Return the (x, y) coordinate for the center point of the cell that contains the specified text.  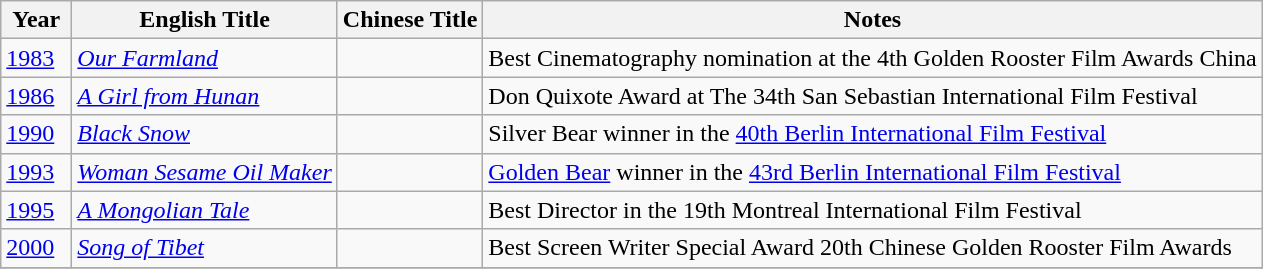
Notes (872, 20)
Don Quixote Award at The 34th San Sebastian International Film Festival (872, 96)
English Title (204, 20)
1995 (36, 210)
1993 (36, 172)
Black Snow (204, 134)
Year (36, 20)
2000 (36, 248)
Our Farmland (204, 58)
Song of Tibet (204, 248)
A Mongolian Tale (204, 210)
Silver Bear winner in the 40th Berlin International Film Festival (872, 134)
Chinese Title (410, 20)
Woman Sesame Oil Maker (204, 172)
A Girl from Hunan (204, 96)
1986 (36, 96)
Best Cinematography nomination at the 4th Golden Rooster Film Awards China (872, 58)
1990 (36, 134)
1983 (36, 58)
Best Screen Writer Special Award 20th Chinese Golden Rooster Film Awards (872, 248)
Golden Bear winner in the 43rd Berlin International Film Festival (872, 172)
Best Director in the 19th Montreal International Film Festival (872, 210)
